Pinpoint the cell where the given text exists, returning its [X, Y] midpoint coordinate. 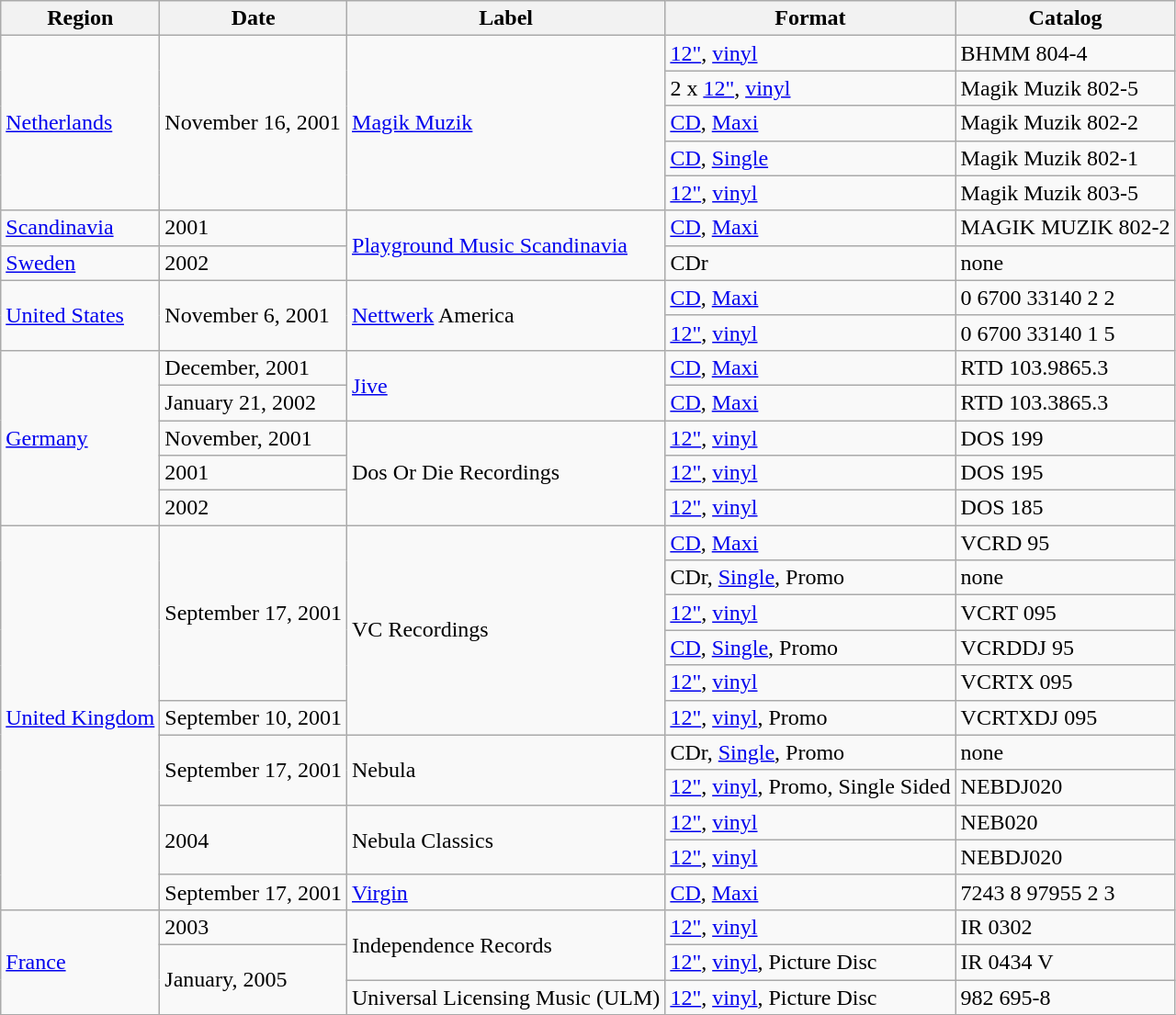
Universal Licensing Music (ULM) [506, 997]
VCRT 095 [1066, 613]
NEB020 [1066, 822]
VCRTXDJ 095 [1066, 717]
CD, Single [810, 158]
Germany [81, 437]
2 x 12", vinyl [810, 88]
DOS 185 [1066, 508]
2004 [254, 840]
Magik Muzik 802-2 [1066, 123]
RTD 103.9865.3 [1066, 367]
DOS 195 [1066, 473]
Independence Records [506, 944]
CDr [810, 263]
Region [81, 18]
IR 0302 [1066, 927]
VC Recordings [506, 630]
November 6, 2001 [254, 315]
Magik Muzik 802-5 [1066, 88]
DOS 199 [1066, 438]
Jive [506, 385]
Netherlands [81, 123]
Magik Muzik 802-1 [1066, 158]
982 695-8 [1066, 997]
Catalog [1066, 18]
Sweden [81, 263]
2003 [254, 927]
VCRTX 095 [1066, 682]
BHMM 804-4 [1066, 53]
12", vinyl, Promo [810, 717]
Label [506, 18]
7243 8 97955 2 3 [1066, 892]
September 10, 2001 [254, 717]
November, 2001 [254, 438]
January 21, 2002 [254, 402]
Magik Muzik [506, 123]
CD, Single, Promo [810, 648]
December, 2001 [254, 367]
France [81, 962]
Magik Muzik 803-5 [1066, 193]
Scandinavia [81, 228]
Playground Music Scandinavia [506, 245]
12", vinyl, Promo, Single Sided [810, 787]
United Kingdom [81, 718]
Nebula [506, 770]
Virgin [506, 892]
Nettwerk America [506, 315]
November 16, 2001 [254, 123]
United States [81, 315]
January, 2005 [254, 979]
Date [254, 18]
Nebula Classics [506, 840]
0 6700 33140 2 2 [1066, 298]
IR 0434 V [1066, 962]
VCRD 95 [1066, 543]
Format [810, 18]
0 6700 33140 1 5 [1066, 333]
RTD 103.3865.3 [1066, 402]
MAGIK MUZIK 802-2 [1066, 228]
Dos Or Die Recordings [506, 473]
VCRDDJ 95 [1066, 648]
